Search for the cell housing the specified text and yield its (x, y) center coordinate. 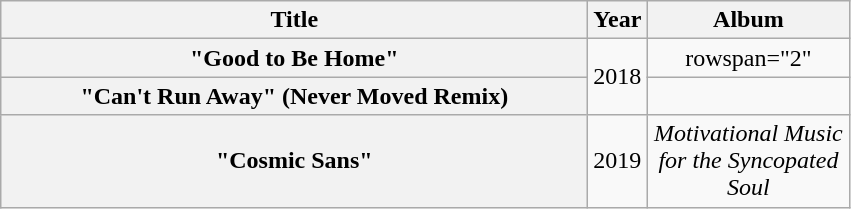
Album (748, 20)
Motivational Music for the Syncopated Soul (748, 161)
rowspan="2" (748, 58)
"Can't Run Away" (Never Moved Remix) (294, 96)
2019 (618, 161)
Year (618, 20)
"Good to Be Home" (294, 58)
Title (294, 20)
2018 (618, 77)
"Cosmic Sans" (294, 161)
